Determine the (x, y) coordinate at the center of the cell enclosing the given text.  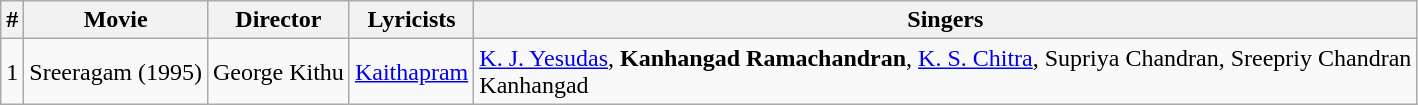
George Kithu (278, 72)
K. J. Yesudas, Kanhangad Ramachandran, K. S. Chitra, Supriya Chandran, Sreepriy ChandranKanhangad (946, 72)
Singers (946, 20)
1 (12, 72)
Movie (116, 20)
# (12, 20)
Director (278, 20)
Sreeragam (1995) (116, 72)
Kaithapram (411, 72)
Lyricists (411, 20)
